Return the (x, y) coordinate for the center point of the cell that contains the specified text.  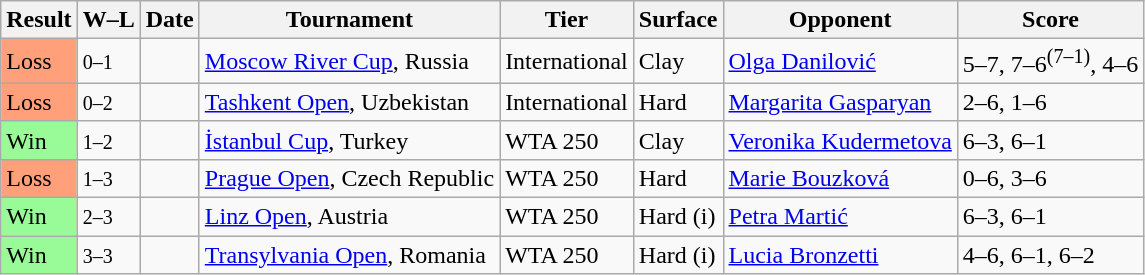
Olga Danilović (840, 62)
2–6, 1–6 (1050, 102)
Result (39, 20)
4–6, 6–1, 6–2 (1050, 255)
İstanbul Cup, Turkey (349, 140)
Score (1050, 20)
2–3 (108, 217)
Prague Open, Czech Republic (349, 178)
Surface (678, 20)
Tashkent Open, Uzbekistan (349, 102)
0–6, 3–6 (1050, 178)
Date (170, 20)
W–L (108, 20)
Linz Open, Austria (349, 217)
Tier (567, 20)
Veronika Kudermetova (840, 140)
3–3 (108, 255)
1–3 (108, 178)
0–1 (108, 62)
0–2 (108, 102)
Tournament (349, 20)
1–2 (108, 140)
5–7, 7–6(7–1), 4–6 (1050, 62)
Transylvania Open, Romania (349, 255)
Petra Martić (840, 217)
Lucia Bronzetti (840, 255)
Marie Bouzková (840, 178)
Opponent (840, 20)
Margarita Gasparyan (840, 102)
Moscow River Cup, Russia (349, 62)
